Search for the cell housing the specified text and yield its (X, Y) center coordinate. 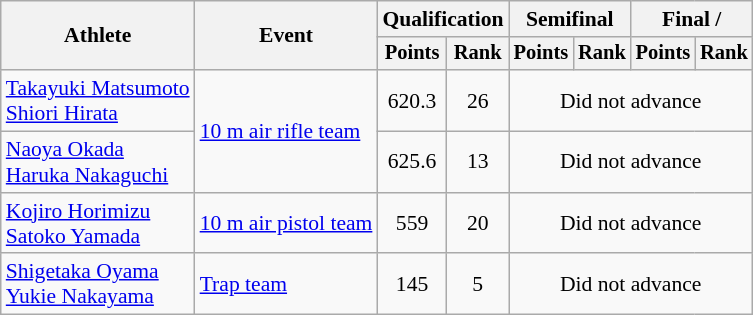
Qualification (442, 19)
Naoya OkadaHaruka Nakaguchi (98, 162)
5 (478, 284)
20 (478, 224)
Kojiro HorimizuSatoko Yamada (98, 224)
Event (286, 36)
10 m air rifle team (286, 131)
26 (478, 100)
Trap team (286, 284)
625.6 (412, 162)
Athlete (98, 36)
Final / (692, 19)
Shigetaka OyamaYukie Nakayama (98, 284)
Takayuki MatsumotoShiori Hirata (98, 100)
Semifinal (570, 19)
620.3 (412, 100)
559 (412, 224)
145 (412, 284)
10 m air pistol team (286, 224)
13 (478, 162)
